Identify which cell holds the provided text, then report its [X, Y] central coordinate. 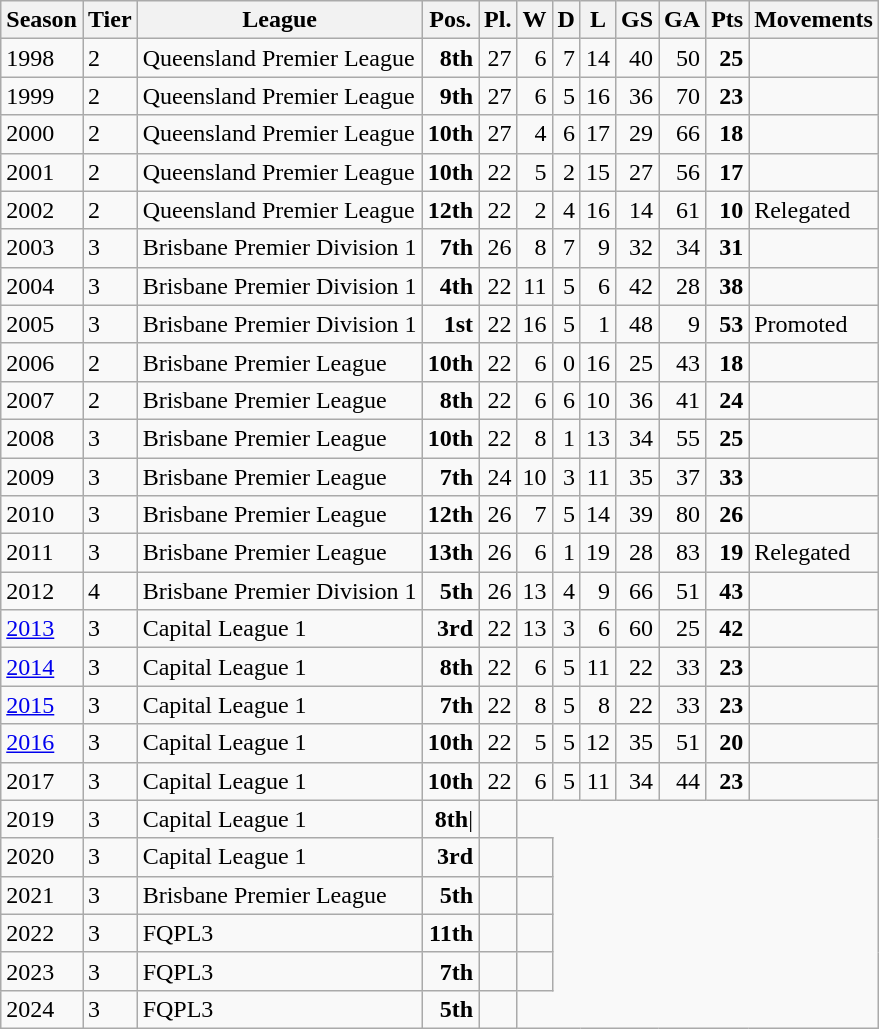
12 [598, 743]
13th [450, 553]
2012 [42, 591]
80 [682, 515]
Pl. [498, 20]
61 [682, 210]
55 [682, 438]
2001 [42, 172]
2024 [42, 1009]
31 [728, 248]
38 [728, 286]
D [566, 20]
56 [682, 172]
2013 [42, 629]
1st [450, 324]
L [598, 20]
2011 [42, 553]
50 [682, 58]
2006 [42, 362]
2022 [42, 933]
2014 [42, 667]
39 [636, 515]
W [534, 20]
2017 [42, 781]
2008 [42, 438]
Promoted [814, 324]
4th [450, 286]
2002 [42, 210]
20 [728, 743]
41 [682, 400]
1999 [42, 96]
League [280, 20]
GS [636, 20]
32 [636, 248]
2007 [42, 400]
44 [682, 781]
0 [566, 362]
83 [682, 553]
2015 [42, 705]
Season [42, 20]
2021 [42, 895]
2019 [42, 819]
15 [598, 172]
11th [450, 933]
70 [682, 96]
Pts [728, 20]
2000 [42, 134]
8th| [450, 819]
2005 [42, 324]
2016 [42, 743]
2020 [42, 857]
37 [682, 477]
60 [636, 629]
Tier [110, 20]
1998 [42, 58]
2010 [42, 515]
40 [636, 58]
29 [636, 134]
9th [450, 96]
2023 [42, 971]
Pos. [450, 20]
2009 [42, 477]
2004 [42, 286]
53 [728, 324]
GA [682, 20]
2003 [42, 248]
Movements [814, 20]
48 [636, 324]
